Search for the cell housing the specified text and yield its (x, y) center coordinate. 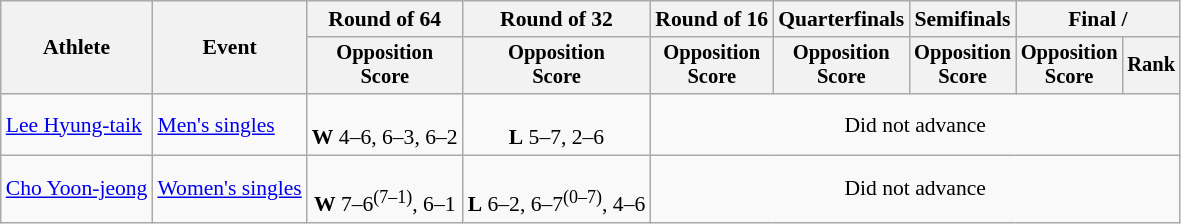
Quarterfinals (841, 19)
Semifinals (962, 19)
Rank (1151, 66)
Lee Hyung-taik (77, 124)
W 7–6(7–1), 6–1 (385, 190)
Round of 64 (385, 19)
Round of 16 (712, 19)
Women's singles (229, 190)
L 6–2, 6–7(0–7), 4–6 (557, 190)
Men's singles (229, 124)
Athlete (77, 48)
W 4–6, 6–3, 6–2 (385, 124)
Round of 32 (557, 19)
Final / (1098, 19)
Cho Yoon-jeong (77, 190)
Event (229, 48)
L 5–7, 2–6 (557, 124)
